Detect which cell encompasses the target text, then output its [x, y] center coordinate. 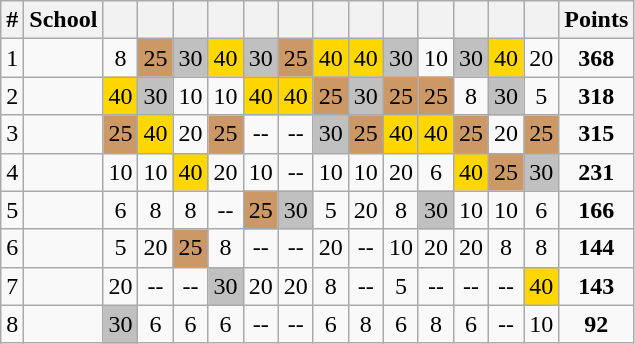
231 [596, 172]
2 [12, 96]
4 [12, 172]
School [64, 20]
# [12, 20]
368 [596, 58]
143 [596, 286]
1 [12, 58]
315 [596, 134]
144 [596, 248]
318 [596, 96]
7 [12, 286]
3 [12, 134]
166 [596, 210]
Points [596, 20]
92 [596, 324]
